For the text-containing cell, return its midpoint in [x, y] coordinate format. 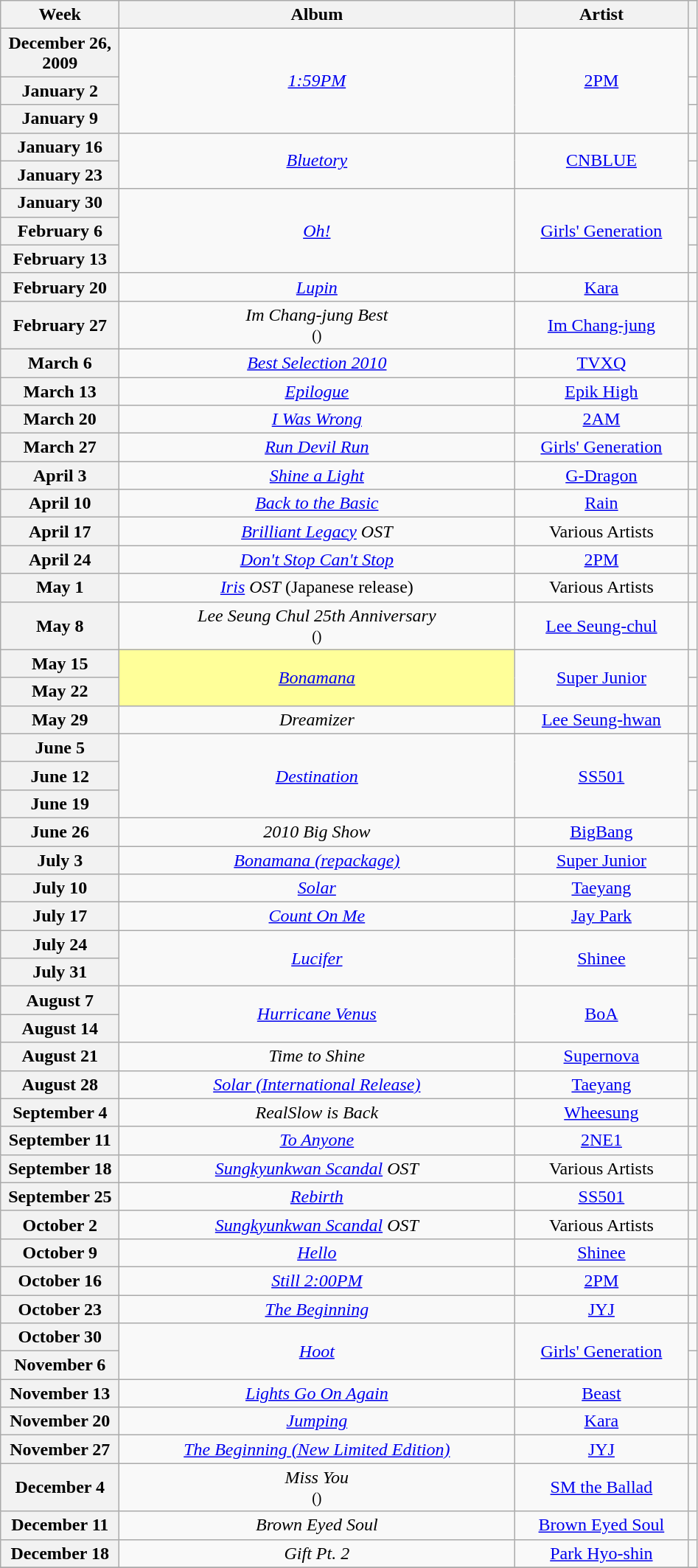
1:59PM [317, 81]
Lucifer [317, 958]
RealSlow is Back [317, 1112]
December 18 [60, 1553]
2NE1 [601, 1140]
January 30 [60, 203]
July 3 [60, 860]
February 20 [60, 287]
Lupin [317, 287]
September 11 [60, 1140]
November 27 [60, 1449]
Shine a Light [317, 475]
BigBang [601, 832]
To Anyone [317, 1140]
Rebirth [317, 1196]
January 2 [60, 91]
Supernova [601, 1056]
SM the Ballad [601, 1488]
Still 2:00PM [317, 1280]
November 20 [60, 1421]
April 3 [60, 475]
2AM [601, 419]
February 13 [60, 259]
October 23 [60, 1309]
June 26 [60, 832]
Im Chang-jung [601, 324]
CNBLUE [601, 161]
Rain [601, 503]
August 21 [60, 1056]
February 6 [60, 231]
April 17 [60, 532]
March 20 [60, 419]
Miss You () [317, 1488]
June 5 [60, 748]
May 22 [60, 691]
September 18 [60, 1168]
April 10 [60, 503]
Hurricane Venus [317, 1014]
Count On Me [317, 916]
October 2 [60, 1224]
G-Dragon [601, 475]
Beast [601, 1393]
September 4 [60, 1112]
Album [317, 15]
Solar [317, 888]
Gift Pt. 2 [317, 1553]
Iris OST (Japanese release) [317, 588]
July 24 [60, 944]
March 13 [60, 391]
May 8 [60, 625]
Artist [601, 15]
May 29 [60, 719]
Dreamizer [317, 719]
Epilogue [317, 391]
October 30 [60, 1337]
TVXQ [601, 363]
Hello [317, 1252]
April 24 [60, 560]
Week [60, 15]
November 6 [60, 1365]
Im Chang-jung Best () [317, 324]
Hoot [317, 1351]
Best Selection 2010 [317, 363]
November 13 [60, 1393]
July 10 [60, 888]
Jumping [317, 1421]
Jay Park [601, 916]
January 9 [60, 119]
Brilliant Legacy OST [317, 532]
October 16 [60, 1280]
February 27 [60, 324]
Epik High [601, 391]
August 14 [60, 1028]
Destination [317, 776]
March 27 [60, 447]
July 31 [60, 972]
August 7 [60, 1000]
July 17 [60, 916]
Park Hyo-shin [601, 1553]
Solar (International Release) [317, 1084]
Time to Shine [317, 1056]
June 12 [60, 776]
Oh! [317, 231]
Lights Go On Again [317, 1393]
Don't Stop Can't Stop [317, 560]
Lee Seung-chul [601, 625]
August 28 [60, 1084]
December 11 [60, 1525]
The Beginning (New Limited Edition) [317, 1449]
The Beginning [317, 1309]
Bonamana (repackage) [317, 860]
Wheesung [601, 1112]
January 23 [60, 175]
Run Devil Run [317, 447]
BoA [601, 1014]
I Was Wrong [317, 419]
December 4 [60, 1488]
June 19 [60, 804]
December 26, 2009 [60, 53]
March 6 [60, 363]
Lee Seung-hwan [601, 719]
Lee Seung Chul 25th Anniversary () [317, 625]
September 25 [60, 1196]
Back to the Basic [317, 503]
Bluetory [317, 161]
Bonamana [317, 677]
May 15 [60, 663]
2010 Big Show [317, 832]
January 16 [60, 147]
October 9 [60, 1252]
May 1 [60, 588]
